Capture the cell that displays the provided text and extract its [X, Y] central coordinate. 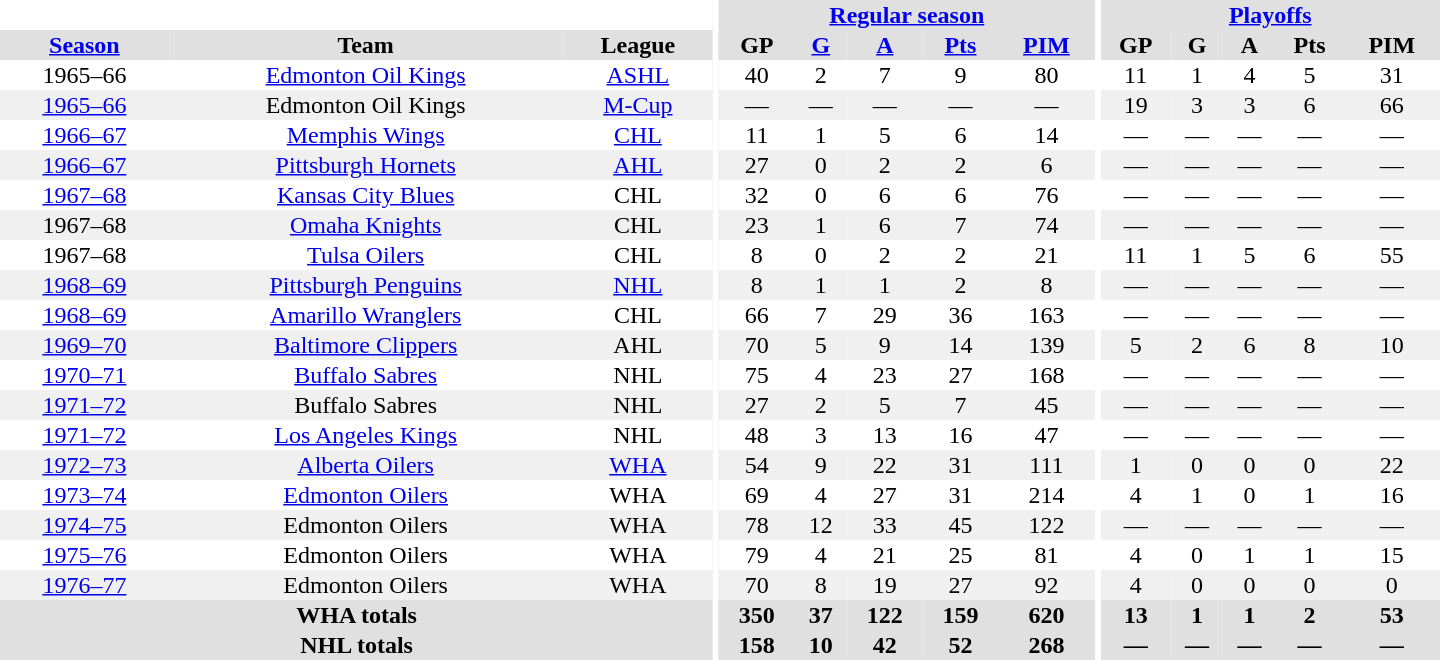
ASHL [638, 75]
52 [961, 645]
80 [1046, 75]
350 [757, 615]
NHL totals [356, 645]
WHA totals [356, 615]
Memphis Wings [366, 135]
55 [1392, 255]
168 [1046, 375]
75 [757, 375]
Season [84, 45]
111 [1046, 465]
92 [1046, 585]
158 [757, 645]
268 [1046, 645]
163 [1046, 315]
1976–77 [84, 585]
139 [1046, 345]
33 [885, 525]
Alberta Oilers [366, 465]
Omaha Knights [366, 225]
Regular season [907, 15]
1970–71 [84, 375]
Amarillo Wranglers [366, 315]
78 [757, 525]
32 [757, 195]
Pittsburgh Hornets [366, 165]
74 [1046, 225]
47 [1046, 435]
Baltimore Clippers [366, 345]
76 [1046, 195]
15 [1392, 555]
42 [885, 645]
79 [757, 555]
25 [961, 555]
620 [1046, 615]
37 [821, 615]
36 [961, 315]
League [638, 45]
1975–76 [84, 555]
Team [366, 45]
48 [757, 435]
Playoffs [1270, 15]
Kansas City Blues [366, 195]
53 [1392, 615]
1969–70 [84, 345]
54 [757, 465]
12 [821, 525]
69 [757, 495]
1974–75 [84, 525]
M-Cup [638, 105]
1973–74 [84, 495]
29 [885, 315]
Pittsburgh Penguins [366, 285]
159 [961, 615]
214 [1046, 495]
40 [757, 75]
Los Angeles Kings [366, 435]
Tulsa Oilers [366, 255]
81 [1046, 555]
1972–73 [84, 465]
